Search for the cell housing the specified text and yield its [x, y] center coordinate. 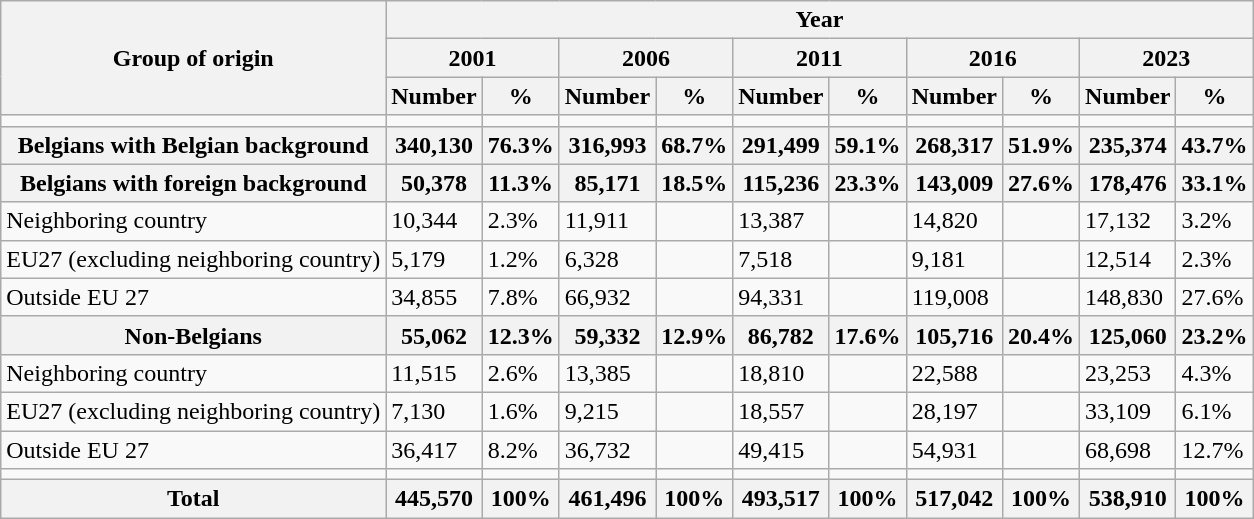
6.1% [1214, 411]
68.7% [694, 145]
1.6% [520, 411]
493,517 [781, 499]
461,496 [607, 499]
49,415 [781, 449]
23.3% [868, 183]
316,993 [607, 145]
12,514 [1128, 259]
2006 [646, 58]
125,060 [1128, 335]
8.2% [520, 449]
85,171 [607, 183]
68,698 [1128, 449]
3.2% [1214, 221]
43.7% [1214, 145]
Group of origin [194, 58]
148,830 [1128, 297]
36,732 [607, 449]
178,476 [1128, 183]
235,374 [1128, 145]
94,331 [781, 297]
76.3% [520, 145]
22,588 [954, 373]
33,109 [1128, 411]
6,328 [607, 259]
2023 [1166, 58]
23.2% [1214, 335]
2001 [472, 58]
12.3% [520, 335]
7,130 [434, 411]
9,215 [607, 411]
20.4% [1042, 335]
33.1% [1214, 183]
115,236 [781, 183]
2011 [820, 58]
7.8% [520, 297]
105,716 [954, 335]
10,344 [434, 221]
5,179 [434, 259]
17,132 [1128, 221]
23,253 [1128, 373]
18,557 [781, 411]
Belgians with Belgian background [194, 145]
18.5% [694, 183]
55,062 [434, 335]
59,332 [607, 335]
51.9% [1042, 145]
17.6% [868, 335]
4.3% [1214, 373]
12.9% [694, 335]
143,009 [954, 183]
538,910 [1128, 499]
Year [820, 20]
Non-Belgians [194, 335]
445,570 [434, 499]
54,931 [954, 449]
18,810 [781, 373]
340,130 [434, 145]
66,932 [607, 297]
Belgians with foreign background [194, 183]
7,518 [781, 259]
11,515 [434, 373]
86,782 [781, 335]
59.1% [868, 145]
11,911 [607, 221]
13,387 [781, 221]
50,378 [434, 183]
11.3% [520, 183]
12.7% [1214, 449]
291,499 [781, 145]
13,385 [607, 373]
34,855 [434, 297]
9,181 [954, 259]
517,042 [954, 499]
268,317 [954, 145]
2.6% [520, 373]
Total [194, 499]
119,008 [954, 297]
1.2% [520, 259]
2016 [992, 58]
28,197 [954, 411]
14,820 [954, 221]
36,417 [434, 449]
